Determine the [X, Y] coordinate at the center of the cell enclosing the given text.  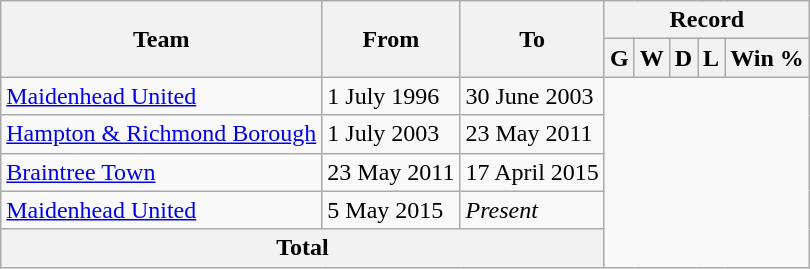
Hampton & Richmond Borough [162, 134]
Win % [768, 58]
D [683, 58]
To [532, 39]
Team [162, 39]
G [619, 58]
Present [532, 210]
17 April 2015 [532, 172]
Braintree Town [162, 172]
W [652, 58]
5 May 2015 [391, 210]
From [391, 39]
1 July 1996 [391, 96]
1 July 2003 [391, 134]
Total [303, 248]
Record [706, 20]
L [712, 58]
30 June 2003 [532, 96]
